Find where the given text appears and provide that cell's center as (x, y) coordinate. 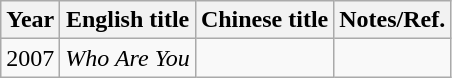
Chinese title (264, 20)
Notes/Ref. (392, 20)
Year (30, 20)
2007 (30, 58)
Who Are You (128, 58)
English title (128, 20)
